Extract the (x, y) coordinate from the center of the cell holding the provided text.  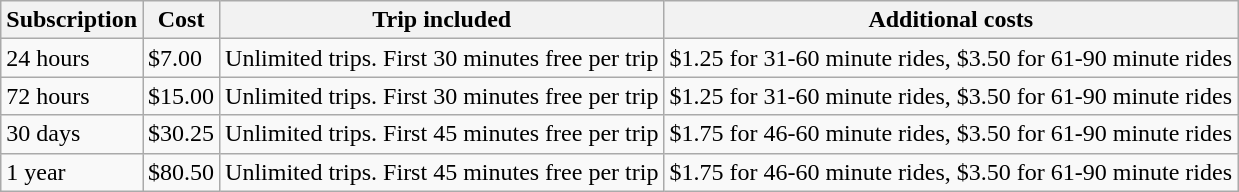
Additional costs (951, 20)
30 days (72, 134)
$80.50 (182, 172)
$30.25 (182, 134)
Cost (182, 20)
72 hours (72, 96)
1 year (72, 172)
Subscription (72, 20)
Trip included (442, 20)
$7.00 (182, 58)
$15.00 (182, 96)
24 hours (72, 58)
